Locate the cell with the specified text and output its [X, Y] center coordinate. 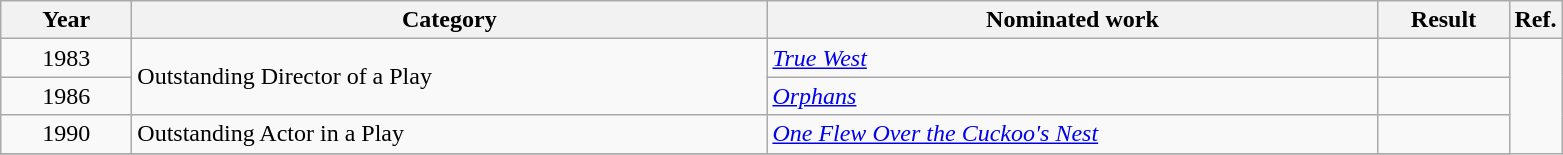
1986 [66, 96]
1983 [66, 58]
One Flew Over the Cuckoo's Nest [1072, 134]
Outstanding Director of a Play [450, 77]
Orphans [1072, 96]
Category [450, 20]
Outstanding Actor in a Play [450, 134]
Result [1444, 20]
True West [1072, 58]
1990 [66, 134]
Year [66, 20]
Ref. [1536, 20]
Nominated work [1072, 20]
